Capture the cell that displays the provided text and extract its [X, Y] central coordinate. 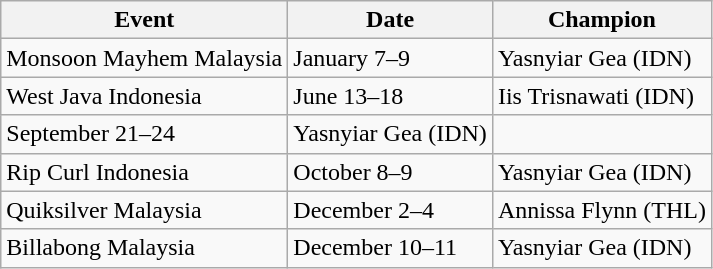
Annissa Flynn (THL) [602, 210]
October 8–9 [390, 172]
Date [390, 20]
September 21–24 [144, 134]
Champion [602, 20]
June 13–18 [390, 96]
December 10–11 [390, 248]
December 2–4 [390, 210]
Iis Trisnawati (IDN) [602, 96]
Event [144, 20]
January 7–9 [390, 58]
Billabong Malaysia [144, 248]
Rip Curl Indonesia [144, 172]
Monsoon Mayhem Malaysia [144, 58]
West Java Indonesia [144, 96]
Quiksilver Malaysia [144, 210]
